Locate the cell with the specified text and output its (X, Y) center coordinate. 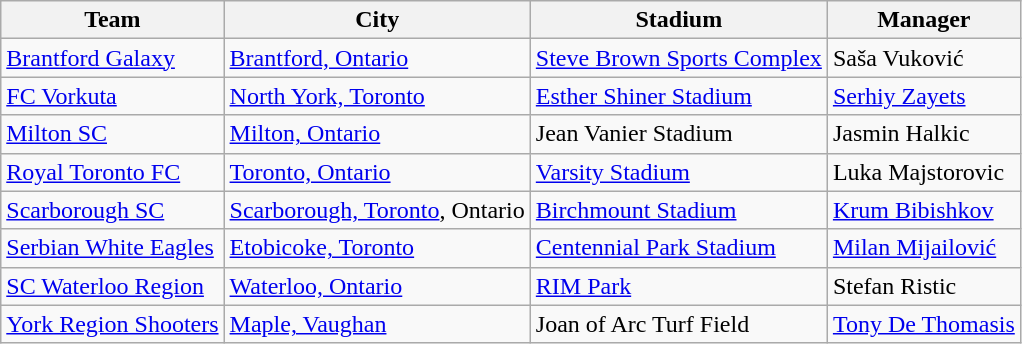
Varsity Stadium (678, 172)
Scarborough, Toronto, Ontario (377, 210)
Team (112, 20)
Scarborough SC (112, 210)
Toronto, Ontario (377, 172)
RIM Park (678, 286)
North York, Toronto (377, 96)
Maple, Vaughan (377, 324)
York Region Shooters (112, 324)
Milton SC (112, 134)
Birchmount Stadium (678, 210)
Centennial Park Stadium (678, 248)
Stefan Ristic (924, 286)
Brantford, Ontario (377, 58)
Serhiy Zayets (924, 96)
Steve Brown Sports Complex (678, 58)
Tony De Thomasis (924, 324)
Waterloo, Ontario (377, 286)
Manager (924, 20)
Esther Shiner Stadium (678, 96)
Joan of Arc Turf Field (678, 324)
Jasmin Halkic (924, 134)
City (377, 20)
Luka Majstorovic (924, 172)
Milton, Ontario (377, 134)
Krum Bibishkov (924, 210)
FC Vorkuta (112, 96)
Etobicoke, Toronto (377, 248)
Stadium (678, 20)
Brantford Galaxy (112, 58)
Serbian White Eagles (112, 248)
Saša Vuković (924, 58)
Jean Vanier Stadium (678, 134)
Milan Mijailović (924, 248)
Royal Toronto FC (112, 172)
SC Waterloo Region (112, 286)
